Locate the cell with the specified text and output its [X, Y] center coordinate. 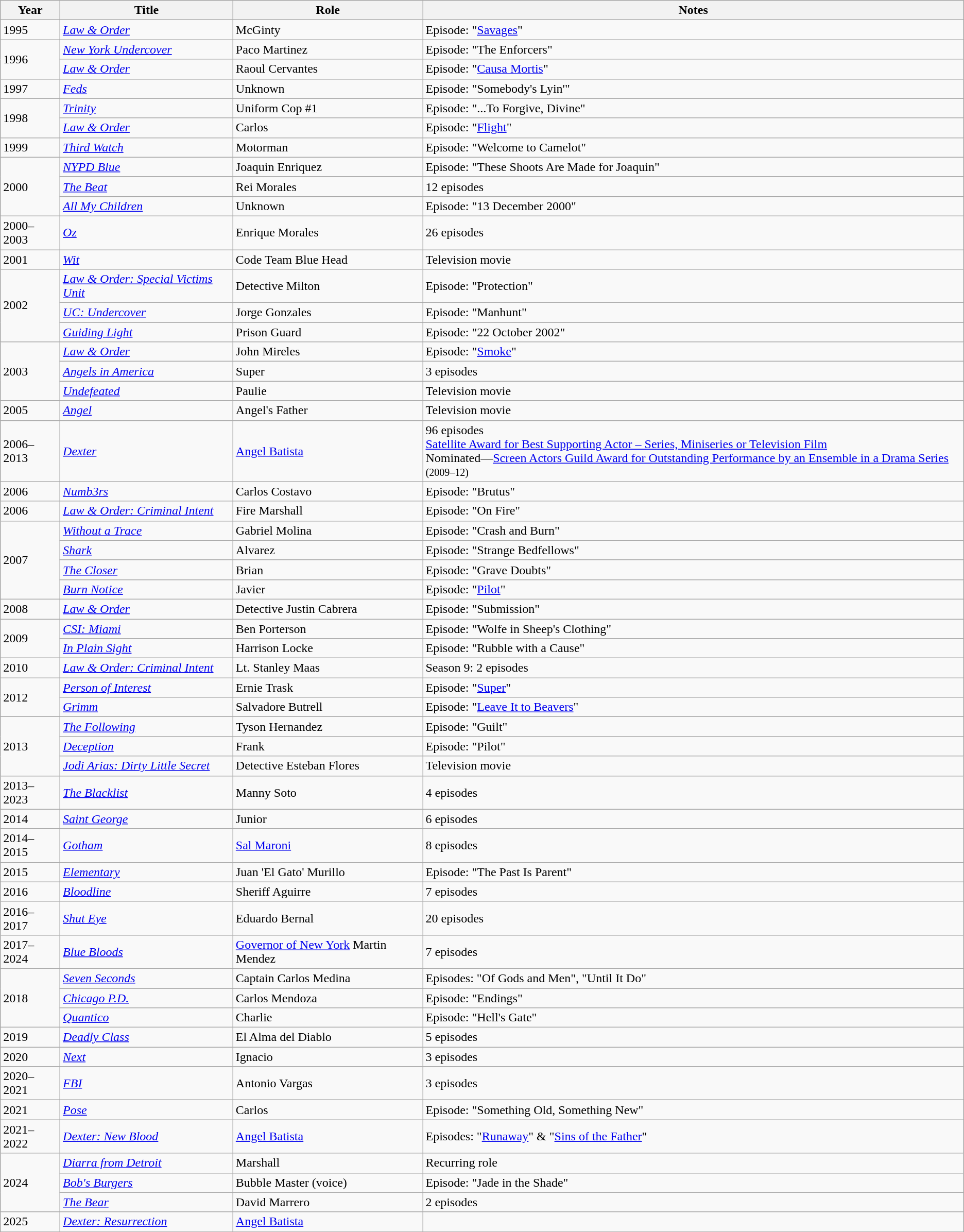
1998 [30, 118]
Deception [147, 746]
2010 [30, 668]
2007 [30, 560]
Sal Maroni [328, 846]
Lt. Stanley Maas [328, 668]
El Alma del Diablo [328, 1037]
2025 [30, 1222]
Manny Soto [328, 792]
2016 [30, 892]
Episode: "Strange Bedfellows" [693, 550]
Javier [328, 589]
Episode: "Endings" [693, 998]
The Bear [147, 1202]
Ignacio [328, 1057]
2 episodes [693, 1202]
Episodes: "Runaway" & "Sins of the Father" [693, 1136]
Super [328, 371]
Dexter: New Blood [147, 1136]
2013 [30, 746]
Recurring role [693, 1163]
Tyson Hernandez [328, 727]
Episode: "Rubble with a Cause" [693, 648]
Prison Guard [328, 332]
All My Children [147, 206]
2024 [30, 1183]
Elementary [147, 872]
Episode: "Protection" [693, 286]
2015 [30, 872]
David Marrero [328, 1202]
Detective Milton [328, 286]
Detective Justin Cabrera [328, 609]
8 episodes [693, 846]
Paco Martinez [328, 49]
Sheriff Aguirre [328, 892]
20 episodes [693, 918]
Rei Morales [328, 186]
Bubble Master (voice) [328, 1183]
Captain Carlos Medina [328, 978]
Role [328, 10]
2013–2023 [30, 792]
2000–2003 [30, 233]
Salvadore Butrell [328, 707]
Episode: "...To Forgive, Divine" [693, 108]
The Beat [147, 186]
2005 [30, 410]
Marshall [328, 1163]
The Following [147, 727]
Episode: "Something Old, Something New" [693, 1110]
2012 [30, 697]
2001 [30, 259]
Grimm [147, 707]
Dexter [147, 451]
Oz [147, 233]
2020–2021 [30, 1084]
Undefeated [147, 391]
2021 [30, 1110]
Episode: "Causa Mortis" [693, 69]
Angel [147, 410]
Episode: "Grave Doubts" [693, 570]
Pose [147, 1110]
Episode: "Somebody's Lyin'" [693, 89]
Detective Esteban Flores [328, 766]
26 episodes [693, 233]
Raoul Cervantes [328, 69]
2003 [30, 371]
Without a Trace [147, 531]
Uniform Cop #1 [328, 108]
2014–2015 [30, 846]
Harrison Locke [328, 648]
Episode: "Welcome to Camelot" [693, 147]
Quantico [147, 1018]
2016–2017 [30, 918]
Episode: "On Fire" [693, 511]
Diarra from Detroit [147, 1163]
CSI: Miami [147, 629]
Episode: "Flight" [693, 128]
Seven Seconds [147, 978]
Numb3rs [147, 491]
2002 [30, 306]
Season 9: 2 episodes [693, 668]
Episode: "Hell's Gate" [693, 1018]
Episode: "Super" [693, 688]
Eduardo Bernal [328, 918]
Episode: "Leave It to Beavers" [693, 707]
Joaquin Enriquez [328, 167]
Episode: "22 October 2002" [693, 332]
Saint George [147, 819]
John Mireles [328, 352]
Dexter: Resurrection [147, 1222]
Fire Marshall [328, 511]
Charlie [328, 1018]
2008 [30, 609]
Shark [147, 550]
Alvarez [328, 550]
Enrique Morales [328, 233]
Episode: "The Past Is Parent" [693, 872]
Motorman [328, 147]
4 episodes [693, 792]
2006–2013 [30, 451]
Ben Porterson [328, 629]
5 episodes [693, 1037]
1995 [30, 30]
In Plain Sight [147, 648]
Trinity [147, 108]
Notes [693, 10]
1997 [30, 89]
Frank [328, 746]
2018 [30, 998]
2020 [30, 1057]
Year [30, 10]
Episode: "Manhunt" [693, 313]
Deadly Class [147, 1037]
Episode: "Wolfe in Sheep's Clothing" [693, 629]
The Blacklist [147, 792]
12 episodes [693, 186]
Episode: "Smoke" [693, 352]
Episode: "These Shoots Are Made for Joaquin" [693, 167]
Blue Bloods [147, 952]
Burn Notice [147, 589]
Jorge Gonzales [328, 313]
Episode: "Submission" [693, 609]
Carlos Mendoza [328, 998]
Gotham [147, 846]
Episode: "Brutus" [693, 491]
Chicago P.D. [147, 998]
Ernie Trask [328, 688]
2000 [30, 186]
2017–2024 [30, 952]
Feds [147, 89]
Junior [328, 819]
2021–2022 [30, 1136]
6 episodes [693, 819]
Wit [147, 259]
Gabriel Molina [328, 531]
Third Watch [147, 147]
Episode: "Savages" [693, 30]
Episodes: "Of Gods and Men", "Until It Do" [693, 978]
Next [147, 1057]
Episode: "Jade in the Shade" [693, 1183]
UC: Undercover [147, 313]
McGinty [328, 30]
New York Undercover [147, 49]
Bloodline [147, 892]
Shut Eye [147, 918]
Antonio Vargas [328, 1084]
Bob's Burgers [147, 1183]
Episode: "The Enforcers" [693, 49]
FBI [147, 1084]
Carlos Costavo [328, 491]
Code Team Blue Head [328, 259]
Title [147, 10]
Brian [328, 570]
Jodi Arias: Dirty Little Secret [147, 766]
1999 [30, 147]
Episode: "Crash and Burn" [693, 531]
Paulie [328, 391]
The Closer [147, 570]
Episode: "Guilt" [693, 727]
Angels in America [147, 371]
Law & Order: Special Victims Unit [147, 286]
2019 [30, 1037]
Guiding Light [147, 332]
2009 [30, 639]
NYPD Blue [147, 167]
2014 [30, 819]
Episode: "13 December 2000" [693, 206]
Juan 'El Gato' Murillo [328, 872]
Angel's Father [328, 410]
Governor of New York Martin Mendez [328, 952]
Person of Interest [147, 688]
1996 [30, 59]
